Pinpoint the cell where the given text exists, returning its (X, Y) midpoint coordinate. 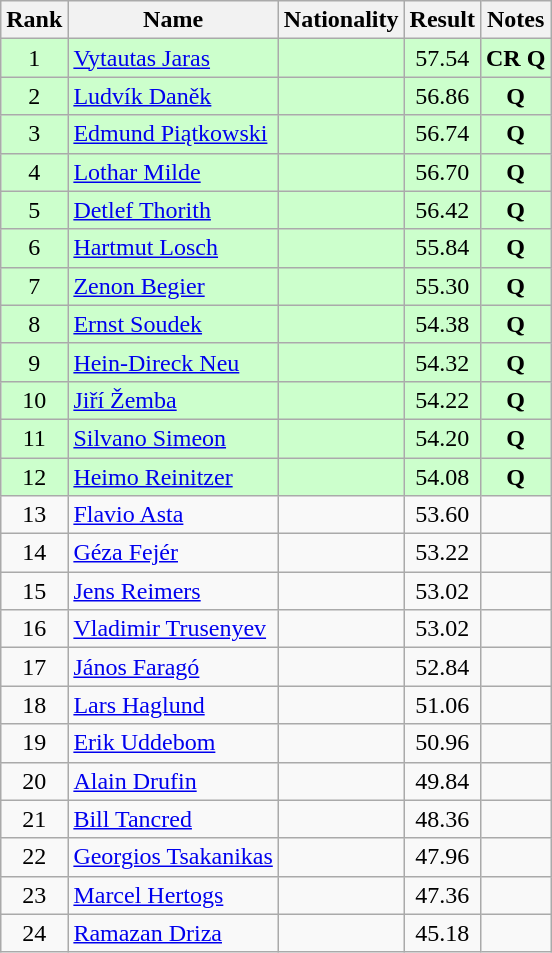
48.36 (442, 819)
Heimo Reinitzer (173, 477)
Notes (515, 20)
Géza Fejér (173, 553)
54.38 (442, 324)
55.30 (442, 286)
21 (34, 819)
11 (34, 438)
47.36 (442, 895)
20 (34, 781)
17 (34, 667)
57.54 (442, 58)
Vladimir Trusenyev (173, 629)
54.22 (442, 400)
15 (34, 591)
Hein-Direck Neu (173, 362)
Erik Uddebom (173, 743)
52.84 (442, 667)
54.32 (442, 362)
53.60 (442, 515)
53.22 (442, 553)
6 (34, 248)
Vytautas Jaras (173, 58)
Jiří Žemba (173, 400)
23 (34, 895)
47.96 (442, 857)
Result (442, 20)
Silvano Simeon (173, 438)
56.70 (442, 172)
19 (34, 743)
56.74 (442, 134)
Ramazan Driza (173, 933)
56.42 (442, 210)
Hartmut Losch (173, 248)
16 (34, 629)
49.84 (442, 781)
54.08 (442, 477)
Alain Drufin (173, 781)
Lars Haglund (173, 705)
Jens Reimers (173, 591)
50.96 (442, 743)
24 (34, 933)
10 (34, 400)
45.18 (442, 933)
Edmund Piątkowski (173, 134)
Bill Tancred (173, 819)
8 (34, 324)
55.84 (442, 248)
14 (34, 553)
Nationality (341, 20)
22 (34, 857)
5 (34, 210)
54.20 (442, 438)
1 (34, 58)
7 (34, 286)
Marcel Hertogs (173, 895)
Flavio Asta (173, 515)
12 (34, 477)
János Faragó (173, 667)
9 (34, 362)
Rank (34, 20)
2 (34, 96)
Georgios Tsakanikas (173, 857)
Ernst Soudek (173, 324)
18 (34, 705)
Name (173, 20)
Ludvík Daněk (173, 96)
13 (34, 515)
Lothar Milde (173, 172)
Detlef Thorith (173, 210)
3 (34, 134)
CR Q (515, 58)
Zenon Begier (173, 286)
56.86 (442, 96)
4 (34, 172)
51.06 (442, 705)
